Return (x, y) of the center of cell containing provided text 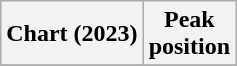
Peakposition (189, 34)
Chart (2023) (72, 34)
